Provide the [X, Y] coordinate of the cell's center where the given text is located.  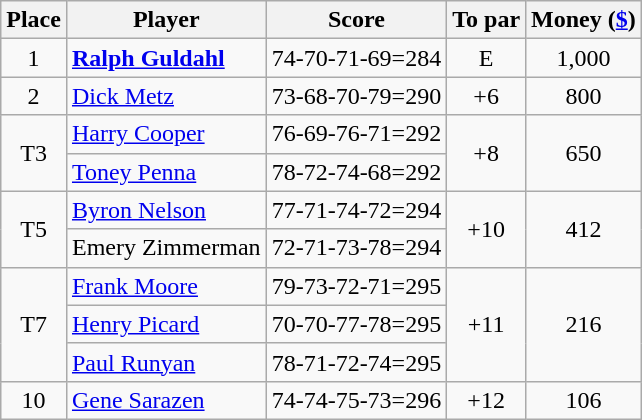
Paul Runyan [166, 362]
Ralph Guldahl [166, 58]
Score [356, 20]
Money ($) [584, 20]
Dick Metz [166, 96]
T7 [34, 324]
Gene Sarazen [166, 400]
74-74-75-73=296 [356, 400]
+6 [486, 96]
77-71-74-72=294 [356, 210]
E [486, 58]
216 [584, 324]
106 [584, 400]
Harry Cooper [166, 134]
76-69-76-71=292 [356, 134]
70-70-77-78=295 [356, 324]
79-73-72-71=295 [356, 286]
Emery Zimmerman [166, 248]
800 [584, 96]
Toney Penna [166, 172]
10 [34, 400]
2 [34, 96]
73-68-70-79=290 [356, 96]
+11 [486, 324]
74-70-71-69=284 [356, 58]
78-72-74-68=292 [356, 172]
+12 [486, 400]
Place [34, 20]
Henry Picard [166, 324]
650 [584, 153]
T5 [34, 229]
+10 [486, 229]
72-71-73-78=294 [356, 248]
+8 [486, 153]
To par [486, 20]
412 [584, 229]
78-71-72-74=295 [356, 362]
Frank Moore [166, 286]
1,000 [584, 58]
Byron Nelson [166, 210]
Player [166, 20]
T3 [34, 153]
1 [34, 58]
